Return the [x, y] coordinate for the center point of the cell that contains the specified text.  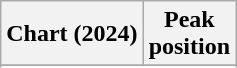
Peakposition [189, 34]
Chart (2024) [72, 34]
